Scan for the cell matching the given text and deliver its [X, Y] coordinate at center. 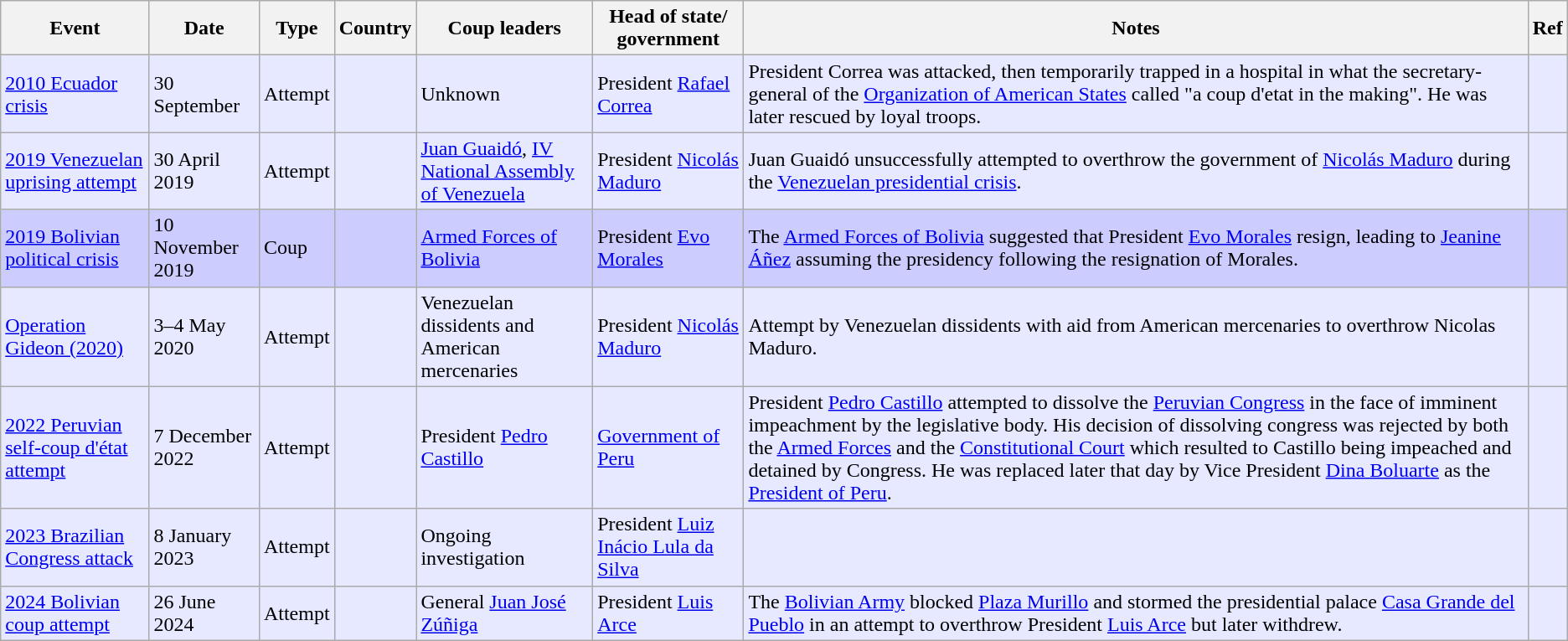
2022 Peruvian self-coup d'état attempt [75, 447]
Armed Forces of Bolivia [504, 248]
Date [204, 28]
Head of state/government [668, 28]
Unknown [504, 94]
Ref [1548, 28]
Country [375, 28]
2023 Brazilian Congress attack [75, 547]
2019 Venezuelan uprising attempt [75, 171]
Coup [297, 248]
Coup leaders [504, 28]
30 September [204, 94]
Juan Guaidó, IV National Assembly of Venezuela [504, 171]
Event [75, 28]
Ongoing investigation [504, 547]
8 January 2023 [204, 547]
President Luiz Inácio Lula da Silva [668, 547]
President Pedro Castillo [504, 447]
Venezuelan dissidents and American mercenaries [504, 337]
Attempt by Venezuelan dissidents with aid from American mercenaries to overthrow Nicolas Maduro. [1136, 337]
President Rafael Correa [668, 94]
10 November 2019 [204, 248]
2024 Bolivian coup attempt [75, 613]
2019 Bolivian political crisis [75, 248]
3–4 May 2020 [204, 337]
30 April 2019 [204, 171]
26 June 2024 [204, 613]
Notes [1136, 28]
General Juan José Zúñiga [504, 613]
President Evo Morales [668, 248]
Type [297, 28]
Juan Guaidó unsuccessfully attempted to overthrow the government of Nicolás Maduro during the Venezuelan presidential crisis. [1136, 171]
President Luis Arce [668, 613]
7 December 2022 [204, 447]
Operation Gideon (2020) [75, 337]
2010 Ecuador crisis [75, 94]
Government of Peru [668, 447]
